Determine the [x, y] coordinate at the center of the cell enclosing the given text.  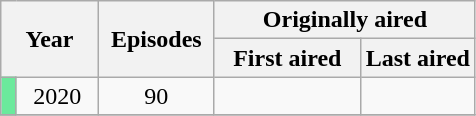
Last aired [418, 58]
2020 [57, 96]
First aired [287, 58]
90 [156, 96]
Episodes [156, 39]
Originally aired [344, 20]
Year [50, 39]
